Extract the (X, Y) coordinate from the center of the cell holding the provided text.  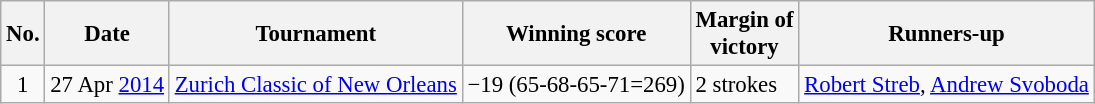
No. (23, 34)
Date (107, 34)
Margin ofvictory (744, 34)
−19 (65-68-65-71=269) (576, 85)
Runners-up (946, 34)
Tournament (316, 34)
2 strokes (744, 85)
27 Apr 2014 (107, 85)
Robert Streb, Andrew Svoboda (946, 85)
Zurich Classic of New Orleans (316, 85)
Winning score (576, 34)
1 (23, 85)
